For the text-containing cell, return its midpoint in (x, y) coordinate format. 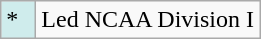
* (18, 20)
Led NCAA Division I (148, 20)
